Detect which cell encompasses the target text, then output its [X, Y] center coordinate. 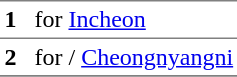
1 [10, 20]
2 [10, 57]
